Find where the given text appears and provide that cell's center as [x, y] coordinate. 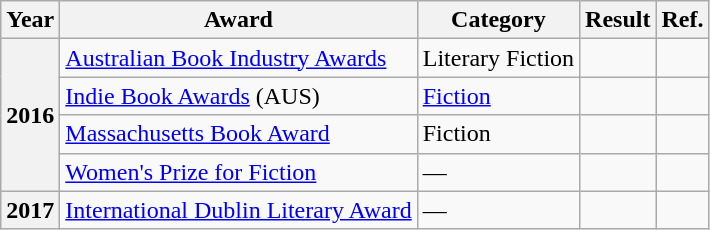
Literary Fiction [498, 58]
Australian Book Industry Awards [238, 58]
International Dublin Literary Award [238, 210]
2016 [30, 115]
Award [238, 20]
2017 [30, 210]
Year [30, 20]
Massachusetts Book Award [238, 134]
Women's Prize for Fiction [238, 172]
Ref. [682, 20]
Category [498, 20]
Result [618, 20]
Indie Book Awards (AUS) [238, 96]
